Return the [x, y] coordinate for the center point of the cell that contains the specified text.  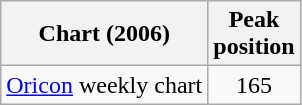
Peakposition [254, 34]
165 [254, 85]
Oricon weekly chart [104, 85]
Chart (2006) [104, 34]
